Return (X, Y) of the center of cell containing provided text 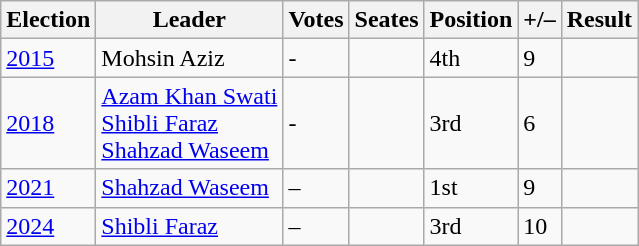
Shahzad Waseem (190, 188)
Azam Khan Swati Shibli Faraz Shahzad Waseem (190, 123)
Position (471, 20)
2024 (48, 226)
Votes (316, 20)
+/– (540, 20)
Shibli Faraz (190, 226)
1st (471, 188)
2021 (48, 188)
4th (471, 58)
6 (540, 123)
Result (599, 20)
Leader (190, 20)
2018 (48, 123)
10 (540, 226)
Election (48, 20)
2015 (48, 58)
Seates (386, 20)
Mohsin Aziz (190, 58)
